Find where the given text appears and provide that cell's center as (X, Y) coordinate. 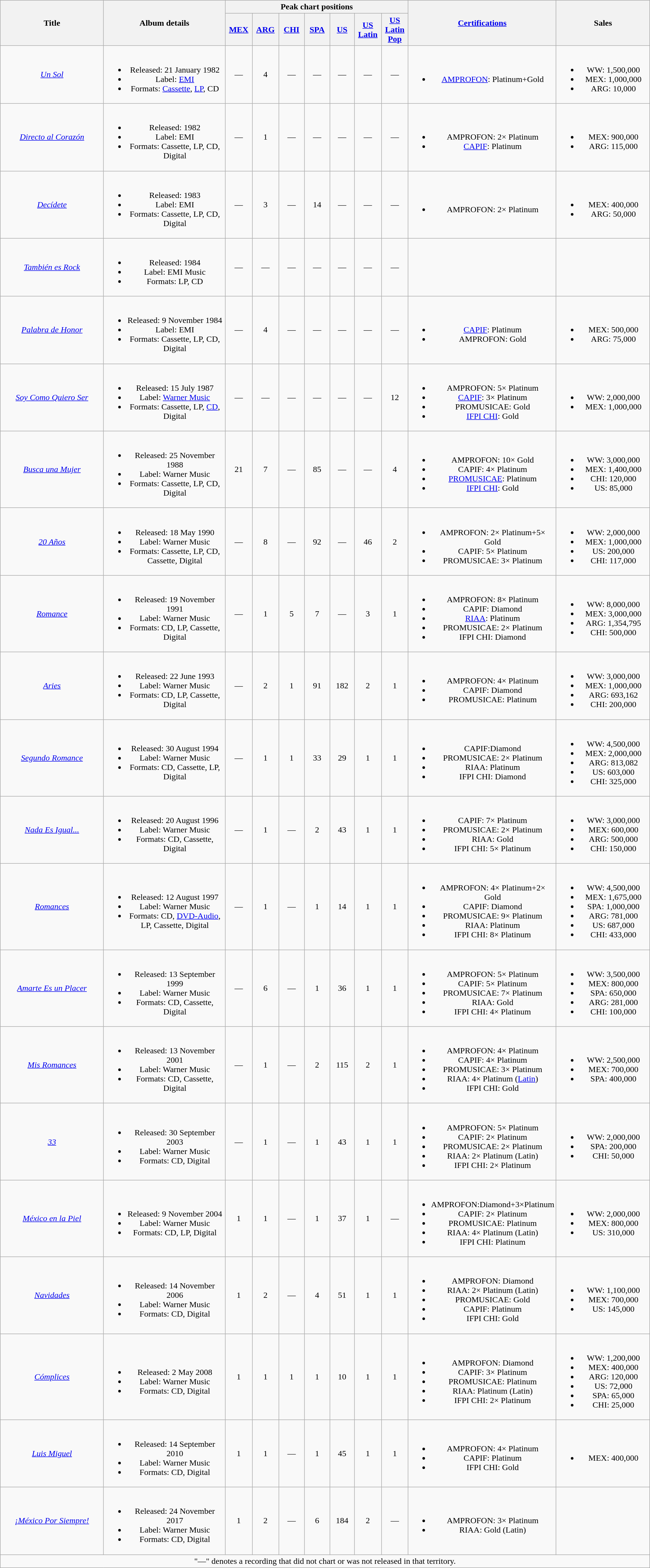
WW: 3,000,000MEX: 600,000ARG: 500,000CHI: 150,000 (603, 830)
Certifications (482, 23)
Released: 24 November 2017Label: Warner MusicFormats: CD, Digital (164, 1521)
AMPROFON: 5× PlatinumCAPIF: 5× PlatinumPROMUSICAE: 7× PlatinumRIAA: GoldIFPI CHI: 4× Platinum (482, 988)
Released: 14 November 2006Label: Warner MusicFormats: CD, Digital (164, 1295)
WW: 2,500,000MEX: 700,000SPA: 400,000 (603, 1065)
WW: 8,000,000MEX: 3,000,000ARG: 1,354,795CHI: 500,000 (603, 613)
Romance (52, 613)
CHI (292, 30)
AMPROFON: 8× PlatinumCAPIF: DiamondRIAA: PlatinumPROMUSICAE: 2× PlatinumIFPI CHI: Diamond (482, 613)
Romances (52, 907)
12 (395, 397)
WW: 2,000,000SPA: 200,000CHI: 50,000 (603, 1142)
45 (342, 1453)
Released: 20 August 1996Label: Warner MusicFormats: CD, Cassette, Digital (164, 830)
8 (265, 541)
29 (342, 758)
WW: 4,500,000MEX: 2,000,000ARG: 813,082US: 603,000CHI: 325,000 (603, 758)
Released: 1983Label: EMIFormats: Cassette, LP, CD, Digital (164, 205)
Released: 9 November 1984Label: EMIFormats: Cassette, LP, CD, Digital (164, 330)
WW: 1,100,000MEX: 700,000US: 145,000 (603, 1295)
Released: 2 May 2008Label: Warner MusicFormats: CD, Digital (164, 1377)
Released: 12 August 1997Label: Warner MusicFormats: CD, DVD-Audio, LP, Cassette, Digital (164, 907)
USLatin (368, 30)
¡México Por Siempre! (52, 1521)
CAPIF:DiamondPROMUSICAE: 2× PlatinumRIAA: PlatinumIFPI CHI: Diamond (482, 758)
Sales (603, 23)
ARG (265, 30)
Released: 13 November 2001Label: Warner MusicFormats: CD, Cassette, Digital (164, 1065)
México en la Piel (52, 1218)
Peak chart positions (317, 7)
Released: 14 September 2010Label: Warner MusicFormats: CD, Digital (164, 1453)
WW: 3,000,000MEX: 1,400,000CHI: 120,000US: 85,000 (603, 470)
Busca una Mujer (52, 470)
10 (342, 1377)
Released: 25 November 1988Label: Warner MusicFormats: Cassette, LP, CD, Digital (164, 470)
MEX: 500,000ARG: 75,000 (603, 330)
Released: 19 November 1991Label: Warner MusicFormats: CD, LP, Cassette, Digital (164, 613)
MEX: 400,000 (603, 1453)
Released: 13 September 1999Label: Warner MusicFormats: CD, Cassette, Digital (164, 988)
Released: 9 November 2004Label: Warner MusicFormats: CD, LP, Digital (164, 1218)
182 (342, 686)
AMPROFON: 5× PlatinumCAPIF: 2× PlatinumPROMUSICAE: 2× PlatinumRIAA: 2× Platinum (Latin)IFPI CHI: 2× Platinum (482, 1142)
Aries (52, 686)
46 (368, 541)
Decídete (52, 205)
36 (342, 988)
AMPROFON: Platinum+Gold (482, 74)
Palabra de Honor (52, 330)
MEX: 400,000ARG: 50,000 (603, 205)
Soy Como Quiero Ser (52, 397)
AMPROFON: 3× PlatinumRIAA: Gold (Latin) (482, 1521)
Released: 18 May 1990Label: Warner MusicFormats: Cassette, LP, CD, Cassette, Digital (164, 541)
MEX: 900,000ARG: 115,000 (603, 137)
También es Rock (52, 267)
AMPROFON: 4× PlatinumCAPIF: DiamondPROMUSICAE: Platinum (482, 686)
Un Sol (52, 74)
Nada Es Igual... (52, 830)
Released: 15 July 1987Label: Warner MusicFormats: Cassette, LP, CD, Digital (164, 397)
WW: 3,500,000MEX: 800,000SPA: 650,000ARG: 281,000CHI: 100,000 (603, 988)
85 (317, 470)
US (342, 30)
"—" denotes a recording that did not chart or was not released in that territory. (325, 1561)
WW: 1,500,000MEX: 1,000,000ARG: 10,000 (603, 74)
Amarte Es un Placer (52, 988)
AMPROFON: 2× Platinum+5× GoldCAPIF: 5× PlatinumPROMUSICAE: 3× Platinum (482, 541)
5 (292, 613)
SPA (317, 30)
AMPROFON: 5× PlatinumCAPIF: 3× PlatinumPROMUSICAE: GoldIFPI CHI: Gold (482, 397)
AMPROFON: DiamondCAPIF: 3× PlatinumPROMUSICAE: PlatinumRIAA: Platinum (Latin)IFPI CHI: 2× Platinum (482, 1377)
Released: 22 June 1993Label: Warner MusicFormats: CD, LP, Cassette, Digital (164, 686)
Released: 21 January 1982Label: EMIFormats: Cassette, LP, CD (164, 74)
AMPROFON: 4× PlatinumCAPIF: 4× PlatinumPROMUSICAE: 3× PlatinumRIAA: 4× Platinum (Latin)IFPI CHI: Gold (482, 1065)
WW: 2,000,000MEX: 1,000,000 (603, 397)
Mis Romances (52, 1065)
Segundo Romance (52, 758)
AMPROFON: 4× Platinum+2× GoldCAPIF: DiamondPROMUSICAE: 9× PlatinumRIAA: PlatinumIFPI CHI: 8× Platinum (482, 907)
20 Años (52, 541)
Navidades (52, 1295)
51 (342, 1295)
WW: 2,000,000MEX: 800,000US: 310,000 (603, 1218)
WW: 2,000,000MEX: 1,000,000US: 200,000CHI: 117,000 (603, 541)
AMPROFON: 4× PlatinumCAPIF: PlatinumIFPI CHI: Gold (482, 1453)
Cómplices (52, 1377)
184 (342, 1521)
CAPIF: PlatinumAMPROFON: Gold (482, 330)
AMPROFON: DiamondRIAA: 2× Platinum (Latin)PROMUSICAE: GoldCAPIF: PlatinumIFPI CHI: Gold (482, 1295)
AMPROFON: 2× Platinum (482, 205)
Directo al Corazón (52, 137)
CAPIF: 7× PlatinumPROMUSICAE: 2× PlatinumRIAA: GoldIFPI CHI: 5× Platinum (482, 830)
Released: 30 September 2003Label: Warner MusicFormats: CD, Digital (164, 1142)
AMPROFON:Diamond+3×PlatinumCAPIF: 2× PlatinumPROMUSICAE: PlatinumRIAA: 4× Platinum (Latin)IFPI CHI: Platinum (482, 1218)
37 (342, 1218)
AMPROFON: 2× PlatinumCAPIF: Platinum (482, 137)
USLatin Pop (395, 30)
Released: 30 August 1994Label: Warner MusicFormats: CD, Cassette, LP, Digital (164, 758)
Released: 1984Label: EMI MusicFormats: LP, CD (164, 267)
115 (342, 1065)
WW: 1,200,000MEX: 400,000ARG: 120,000US: 72,000SPA: 65,000CHI: 25,000 (603, 1377)
Album details (164, 23)
MEX (239, 30)
WW: 3,000,000MEX: 1,000,000ARG: 693,162CHI: 200,000 (603, 686)
21 (239, 470)
92 (317, 541)
Title (52, 23)
WW: 4,500,000MEX: 1,675,000SPA: 1,000,000ARG: 781,000US: 687,000CHI: 433,000 (603, 907)
Luis Miguel (52, 1453)
Released: 1982Label: EMIFormats: Cassette, LP, CD, Digital (164, 137)
AMPROFON: 10× GoldCAPIF: 4× PlatinumPROMUSICAE: PlatinumIFPI CHI: Gold (482, 470)
91 (317, 686)
